Detect which cell encompasses the target text, then output its (X, Y) center coordinate. 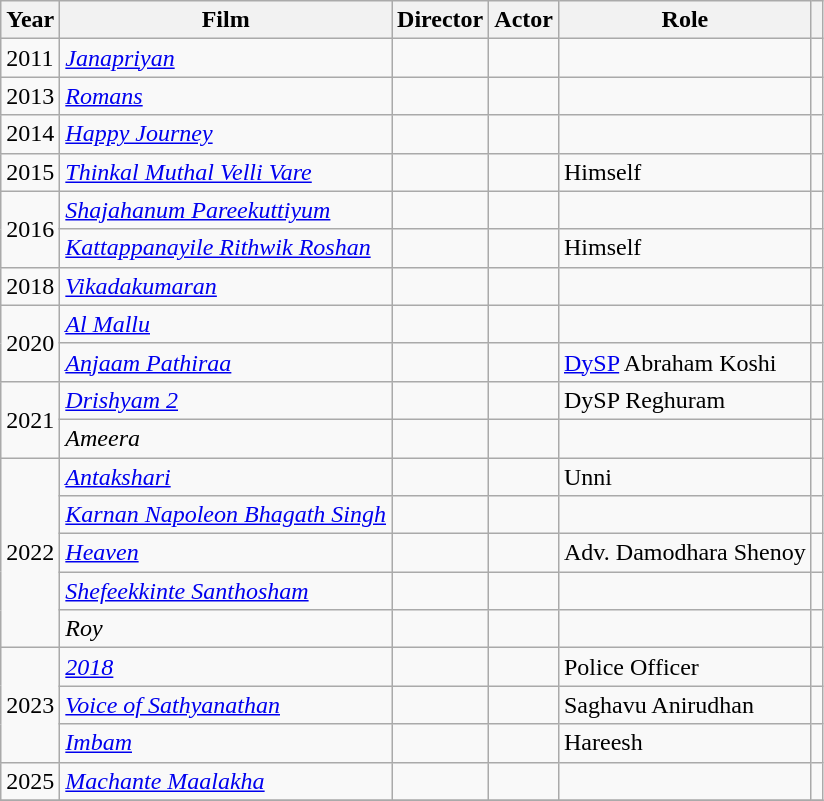
Antakshari (226, 477)
Machante Maalakha (226, 781)
Film (226, 20)
Anjaam Pathiraa (226, 362)
Ameera (226, 438)
Actor (524, 20)
2021 (30, 419)
2025 (30, 781)
Happy Journey (226, 134)
2023 (30, 705)
Unni (684, 477)
Director (440, 20)
2022 (30, 553)
2014 (30, 134)
Janapriyan (226, 58)
Vikadakumaran (226, 286)
Saghavu Anirudhan (684, 705)
Karnan Napoleon Bhagath Singh (226, 515)
2015 (30, 172)
Drishyam 2 (226, 400)
DySP Reghuram (684, 400)
Romans (226, 96)
Shefeekkinte Santhosham (226, 591)
Voice of Sathyanathan (226, 705)
Hareesh (684, 743)
Role (684, 20)
Adv. Damodhara Shenoy (684, 553)
Shajahanum Pareekuttiyum (226, 210)
2020 (30, 343)
Al Mallu (226, 324)
2013 (30, 96)
Roy (226, 629)
Kattappanayile Rithwik Roshan (226, 248)
2011 (30, 58)
2016 (30, 229)
Imbam (226, 743)
DySP Abraham Koshi (684, 362)
Thinkal Muthal Velli Vare (226, 172)
Year (30, 20)
Police Officer (684, 667)
Heaven (226, 553)
